Search for the cell housing the specified text and yield its (X, Y) center coordinate. 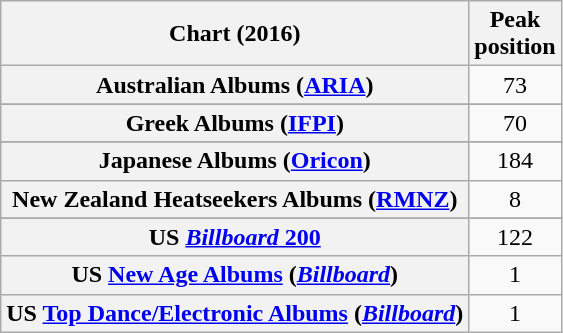
New Zealand Heatseekers Albums (RMNZ) (235, 199)
US Billboard 200 (235, 237)
US New Age Albums (Billboard) (235, 275)
8 (515, 199)
Australian Albums (ARIA) (235, 85)
US Top Dance/Electronic Albums (Billboard) (235, 313)
122 (515, 237)
Japanese Albums (Oricon) (235, 161)
73 (515, 85)
184 (515, 161)
Chart (2016) (235, 34)
Peakposition (515, 34)
Greek Albums (IFPI) (235, 123)
70 (515, 123)
